Pinpoint the cell where the given text exists, returning its [x, y] midpoint coordinate. 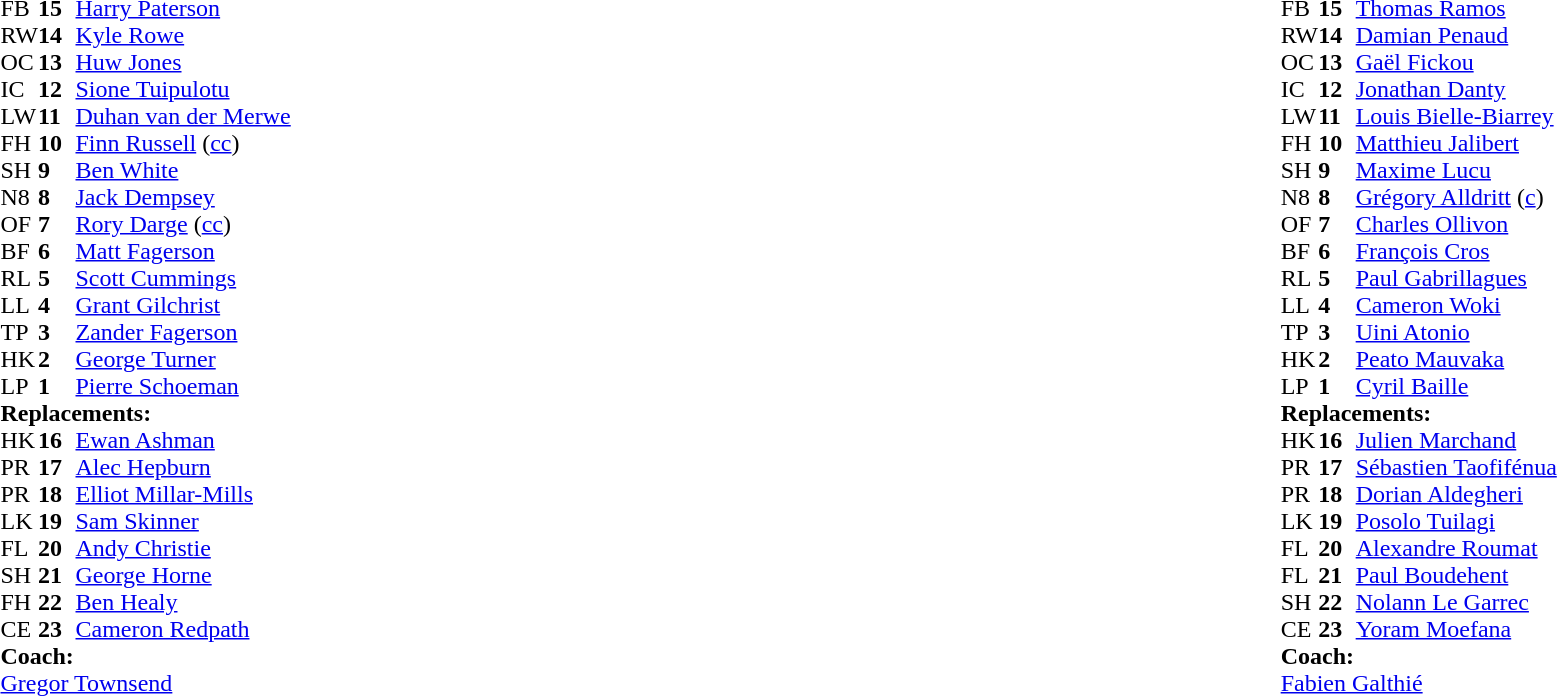
Damian Penaud [1456, 36]
Andy Christie [184, 548]
Rory Darge (cc) [184, 224]
Huw Jones [184, 62]
Maxime Lucu [1456, 170]
Sam Skinner [184, 522]
Yoram Moefana [1456, 630]
Paul Boudehent [1456, 576]
George Horne [184, 576]
Paul Gabrillagues [1456, 278]
Gaël Fickou [1456, 62]
Jack Dempsey [184, 198]
Cyril Baille [1456, 386]
François Cros [1456, 252]
Sébastien Taofifénua [1456, 468]
Posolo Tuilagi [1456, 522]
Grant Gilchrist [184, 306]
Julien Marchand [1456, 440]
Peato Mauvaka [1456, 360]
Matt Fagerson [184, 252]
Charles Ollivon [1456, 224]
Cameron Redpath [184, 630]
Ben White [184, 170]
Sione Tuipulotu [184, 90]
Alexandre Roumat [1456, 548]
Elliot Millar-Mills [184, 494]
Uini Atonio [1456, 332]
Ewan Ashman [184, 440]
Duhan van der Merwe [184, 116]
Scott Cummings [184, 278]
Cameron Woki [1456, 306]
Louis Bielle-Biarrey [1456, 116]
Pierre Schoeman [184, 386]
Matthieu Jalibert [1456, 144]
Ben Healy [184, 602]
Kyle Rowe [184, 36]
Grégory Alldritt (c) [1456, 198]
Alec Hepburn [184, 468]
George Turner [184, 360]
Dorian Aldegheri [1456, 494]
Finn Russell (cc) [184, 144]
Nolann Le Garrec [1456, 602]
Jonathan Danty [1456, 90]
Zander Fagerson [184, 332]
